Return (X, Y) of the center of cell containing provided text 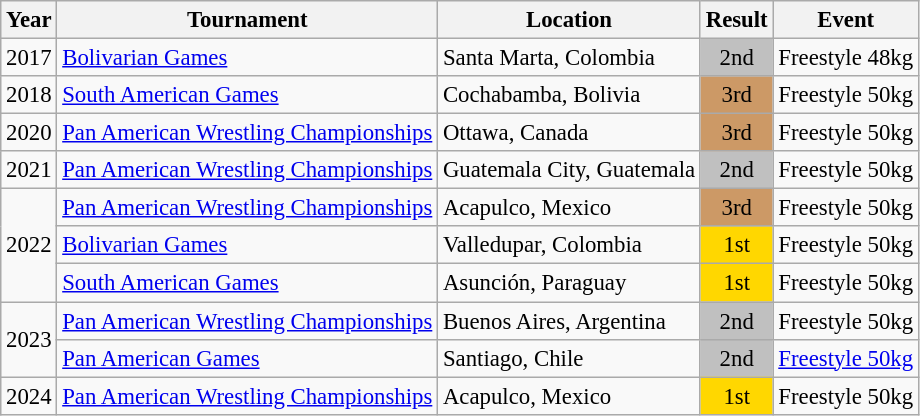
2020 (29, 133)
Location (570, 20)
2023 (29, 340)
2022 (29, 246)
2018 (29, 95)
Guatemala City, Guatemala (570, 170)
2017 (29, 58)
Buenos Aires, Argentina (570, 321)
Year (29, 20)
Result (736, 20)
Freestyle 48kg (846, 58)
Valledupar, Colombia (570, 245)
Cochabamba, Bolivia (570, 95)
Santiago, Chile (570, 358)
Tournament (248, 20)
Pan American Games (248, 358)
Ottawa, Canada (570, 133)
Asunción, Paraguay (570, 283)
Santa Marta, Colombia (570, 58)
2024 (29, 396)
2021 (29, 170)
Event (846, 20)
